Detect which cell encompasses the target text, then output its (X, Y) center coordinate. 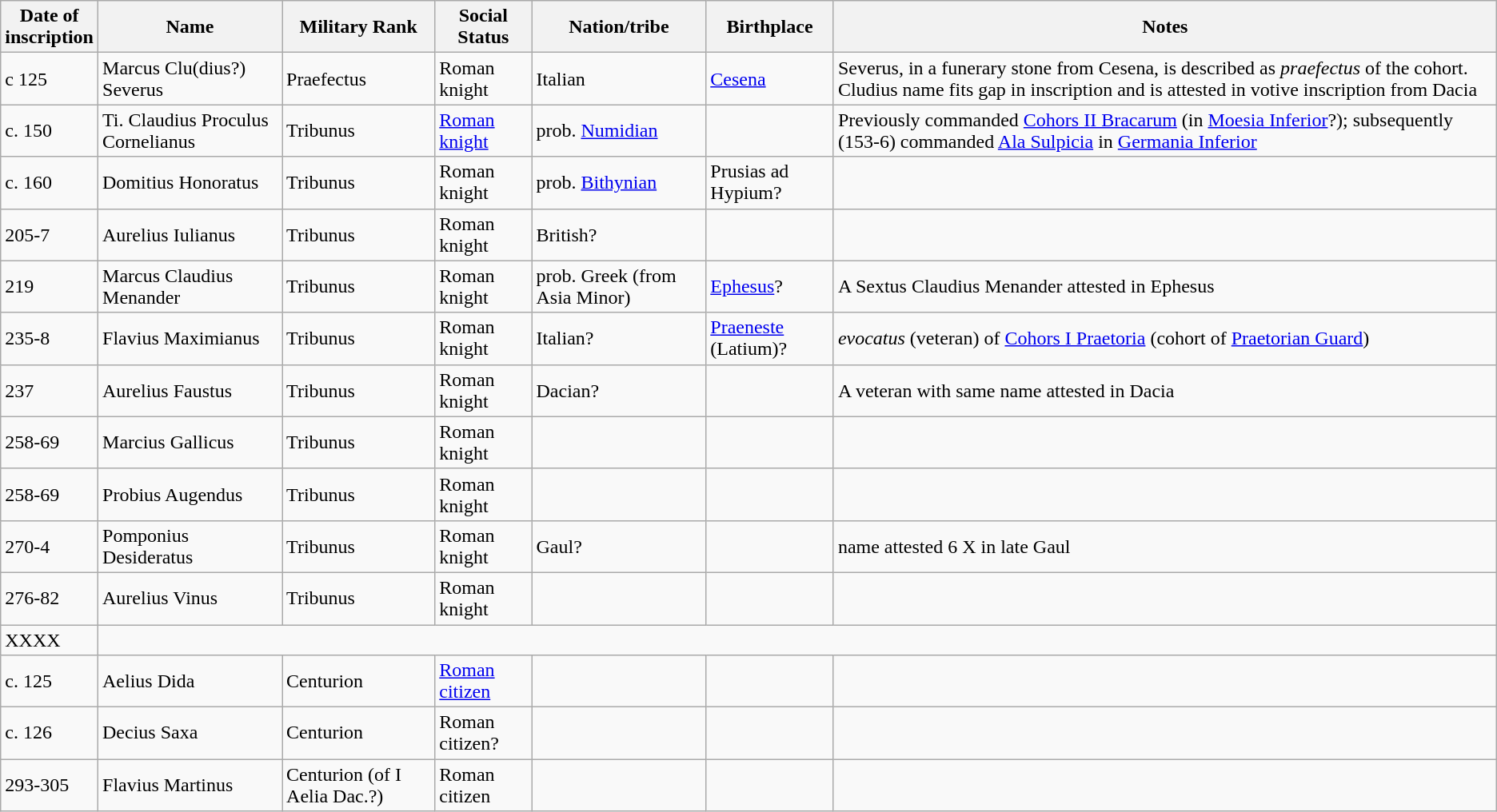
Italian? (619, 339)
Marcus Clu(dius?) Severus (190, 78)
evocatus (veteran) of Cohors I Praetoria (cohort of Praetorian Guard) (1164, 339)
Aurelius Faustus (190, 390)
c. 126 (50, 734)
Nation/tribe (619, 27)
Roman citizen? (483, 734)
Praeneste (Latium)? (770, 339)
205-7 (50, 235)
Previously commanded Cohors II Bracarum (in Moesia Inferior?); subsequently (153-6) commanded Ala Sulpicia in Germania Inferior (1164, 131)
Dacian? (619, 390)
293-305 (50, 785)
Marcus Claudius Menander (190, 286)
Gaul? (619, 547)
Probius Augendus (190, 494)
A Sextus Claudius Menander attested in Ephesus (1164, 286)
prob. Numidian (619, 131)
prob. Bithynian (619, 182)
name attested 6 X in late Gaul (1164, 547)
235-8 (50, 339)
Praefectus (358, 78)
prob. Greek (from Asia Minor) (619, 286)
Prusias ad Hypium? (770, 182)
Italian (619, 78)
c. 125 (50, 681)
219 (50, 286)
Cesena (770, 78)
Date ofinscription (50, 27)
Decius Saxa (190, 734)
A veteran with same name attested in Dacia (1164, 390)
Ti. Claudius Proculus Cornelianus (190, 131)
XXXX (50, 640)
270-4 (50, 547)
Domitius Honoratus (190, 182)
Social Status (483, 27)
Notes (1164, 27)
Flavius Martinus (190, 785)
Aurelius Vinus (190, 598)
Marcius Gallicus (190, 443)
c 125 (50, 78)
Aurelius Iulianus (190, 235)
Pomponius Desideratus (190, 547)
British? (619, 235)
c. 160 (50, 182)
Birthplace (770, 27)
Ephesus? (770, 286)
Flavius Maximianus (190, 339)
276-82 (50, 598)
Name (190, 27)
Aelius Dida (190, 681)
Military Rank (358, 27)
237 (50, 390)
Centurion (of I Aelia Dac.?) (358, 785)
c. 150 (50, 131)
